Provide the [X, Y] coordinate of the cell's center where the given text is located.  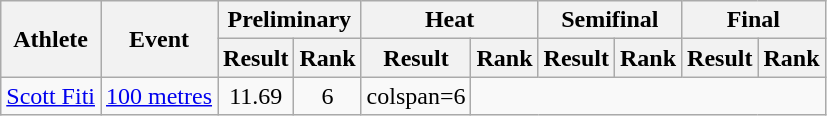
colspan=6 [416, 96]
Scott Fiti [51, 96]
11.69 [256, 96]
Heat [450, 20]
6 [328, 96]
Preliminary [290, 20]
Semifinal [610, 20]
Athlete [51, 39]
100 metres [158, 96]
Final [754, 20]
Event [158, 39]
